From the cell containing the given text, extract its center point as (x, y) coordinate. 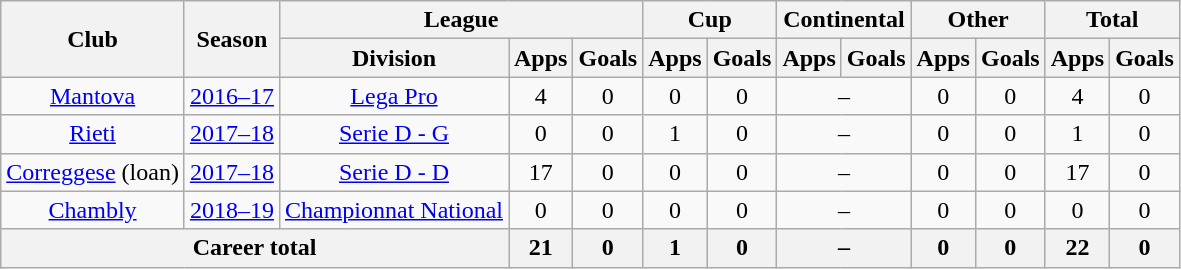
21 (540, 248)
Season (232, 39)
Club (93, 39)
Correggese (loan) (93, 172)
League (460, 20)
Championnat National (394, 210)
Total (1112, 20)
Serie D - G (394, 134)
Cup (710, 20)
2016–17 (232, 96)
Lega Pro (394, 96)
Mantova (93, 96)
2018–19 (232, 210)
Career total (255, 248)
Division (394, 58)
Rieti (93, 134)
22 (1077, 248)
Serie D - D (394, 172)
Chambly (93, 210)
Continental (844, 20)
Other (978, 20)
